Scan for the cell matching the given text and deliver its (X, Y) coordinate at center. 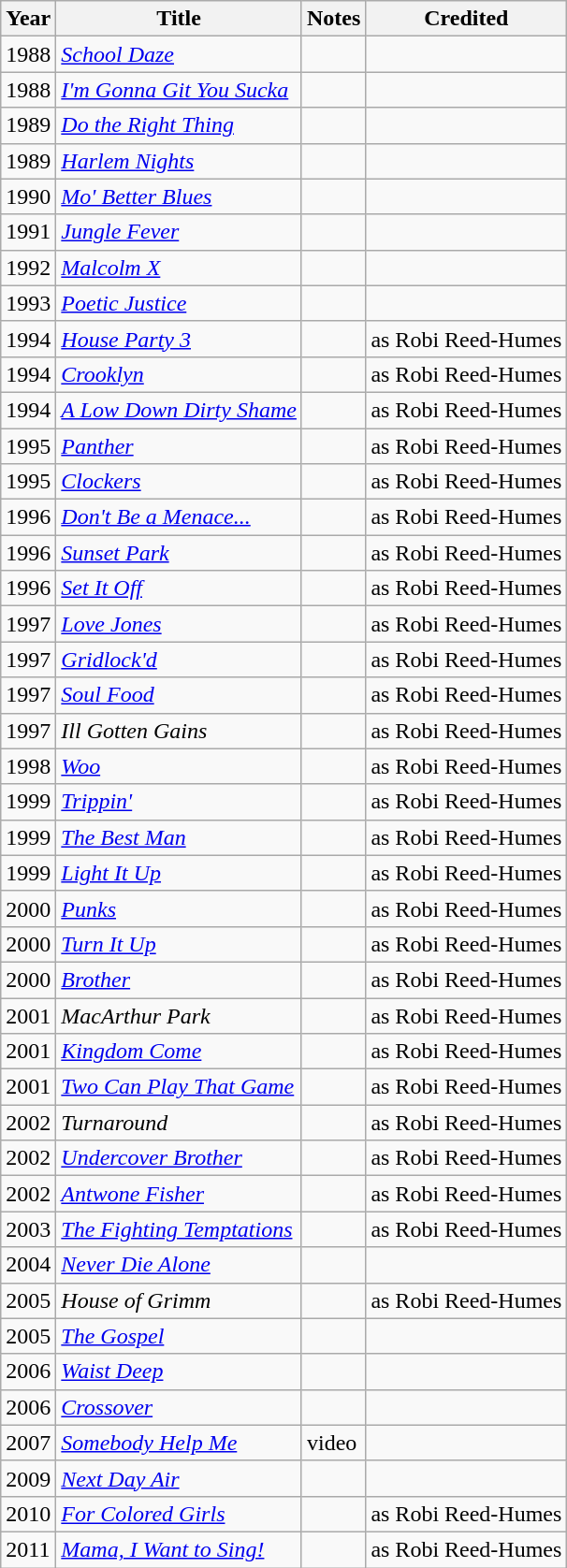
MacArthur Park (180, 1015)
Love Jones (180, 624)
The Best Man (180, 837)
1990 (28, 196)
For Colored Girls (180, 1514)
2004 (28, 1265)
1998 (28, 766)
2007 (28, 1443)
1991 (28, 232)
Crossover (180, 1407)
2011 (28, 1549)
Two Can Play That Game (180, 1087)
The Gospel (180, 1336)
Ill Gotten Gains (180, 731)
Undercover Brother (180, 1158)
A Low Down Dirty Shame (180, 410)
Punks (180, 908)
Waist Deep (180, 1372)
Year (28, 19)
Malcolm X (180, 268)
Never Die Alone (180, 1265)
Harlem Nights (180, 161)
Set It Off (180, 588)
Credited (466, 19)
House of Grimm (180, 1300)
Poetic Justice (180, 303)
I'm Gonna Git You Sucka (180, 90)
Somebody Help Me (180, 1443)
The Fighting Temptations (180, 1229)
Clockers (180, 482)
Soul Food (180, 695)
Turn It Up (180, 944)
Gridlock'd (180, 660)
2009 (28, 1478)
House Party 3 (180, 339)
Antwone Fisher (180, 1194)
2003 (28, 1229)
Brother (180, 980)
Next Day Air (180, 1478)
Panther (180, 446)
Title (180, 19)
Crooklyn (180, 374)
Mo' Better Blues (180, 196)
Trippin' (180, 802)
Turnaround (180, 1123)
School Daze (180, 54)
2010 (28, 1514)
Light It Up (180, 873)
1992 (28, 268)
Kingdom Come (180, 1052)
video (333, 1443)
1993 (28, 303)
Woo (180, 766)
Don't Be a Menace... (180, 517)
Do the Right Thing (180, 125)
Notes (333, 19)
Jungle Fever (180, 232)
Mama, I Want to Sing! (180, 1549)
Sunset Park (180, 553)
